Determine the [X, Y] coordinate at the center of the cell enclosing the given text.  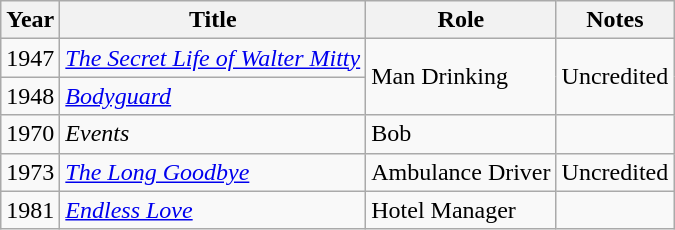
1947 [30, 58]
1970 [30, 134]
Role [461, 20]
Notes [615, 20]
1981 [30, 210]
Events [213, 134]
Man Drinking [461, 77]
Bodyguard [213, 96]
Title [213, 20]
Year [30, 20]
Endless Love [213, 210]
Ambulance Driver [461, 172]
1973 [30, 172]
Bob [461, 134]
1948 [30, 96]
The Long Goodbye [213, 172]
Hotel Manager [461, 210]
The Secret Life of Walter Mitty [213, 58]
